For the text-containing cell, return its midpoint in (x, y) coordinate format. 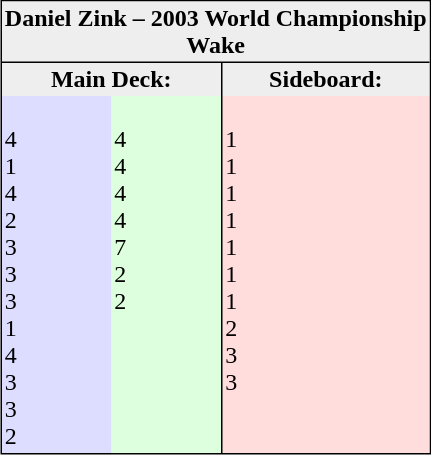
4 1 4 2 3 3 3 1 4 3 3 2 (56, 274)
Sideboard: (326, 80)
1 1 1 1 1 1 1 2 3 3 (326, 274)
Daniel Zink – 2003 World ChampionshipWake (216, 33)
4 4 4 4 7 2 2 (166, 274)
Main Deck: (112, 80)
